Provide the [x, y] coordinate of the cell's center where the given text is located.  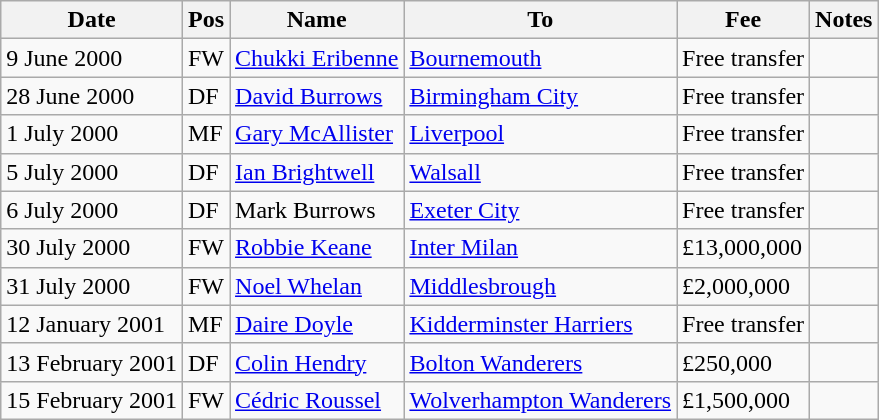
31 July 2000 [92, 286]
To [540, 20]
Pos [206, 20]
9 June 2000 [92, 58]
Fee [744, 20]
Birmingham City [540, 96]
Gary McAllister [317, 134]
28 June 2000 [92, 96]
Liverpool [540, 134]
£2,000,000 [744, 286]
Colin Hendry [317, 362]
5 July 2000 [92, 172]
Bournemouth [540, 58]
£250,000 [744, 362]
1 July 2000 [92, 134]
Noel Whelan [317, 286]
Notes [844, 20]
Mark Burrows [317, 210]
Exeter City [540, 210]
Inter Milan [540, 248]
12 January 2001 [92, 324]
Wolverhampton Wanderers [540, 400]
13 February 2001 [92, 362]
Bolton Wanderers [540, 362]
Daire Doyle [317, 324]
£13,000,000 [744, 248]
Kidderminster Harriers [540, 324]
Cédric Roussel [317, 400]
Name [317, 20]
Robbie Keane [317, 248]
Date [92, 20]
Middlesbrough [540, 286]
15 February 2001 [92, 400]
6 July 2000 [92, 210]
Walsall [540, 172]
£1,500,000 [744, 400]
30 July 2000 [92, 248]
Ian Brightwell [317, 172]
Chukki Eribenne [317, 58]
David Burrows [317, 96]
